Provide the (X, Y) coordinate of the cell's center where the given text is located.  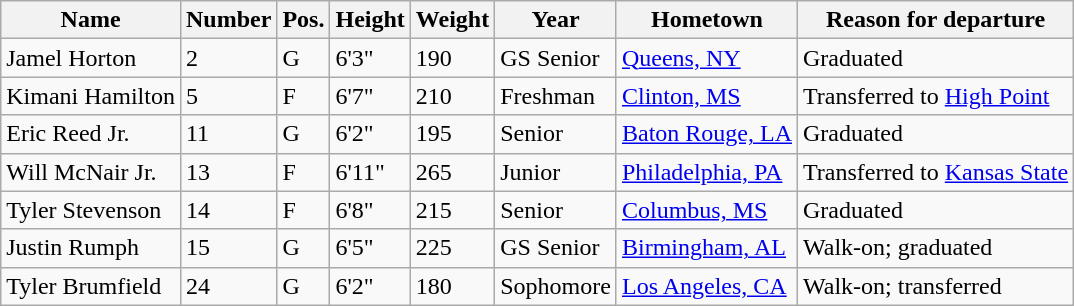
Sophomore (556, 286)
Transferred to Kansas State (936, 172)
Baton Rouge, LA (706, 134)
Walk-on; transferred (936, 286)
225 (452, 248)
195 (452, 134)
Birmingham, AL (706, 248)
Junior (556, 172)
Tyler Brumfield (91, 286)
Freshman (556, 96)
24 (228, 286)
Los Angeles, CA (706, 286)
Name (91, 20)
Pos. (304, 20)
6'11" (370, 172)
Kimani Hamilton (91, 96)
265 (452, 172)
Clinton, MS (706, 96)
180 (452, 286)
215 (452, 210)
Philadelphia, PA (706, 172)
210 (452, 96)
Justin Rumph (91, 248)
13 (228, 172)
Jamel Horton (91, 58)
2 (228, 58)
14 (228, 210)
Hometown (706, 20)
Reason for departure (936, 20)
Will McNair Jr. (91, 172)
Weight (452, 20)
Eric Reed Jr. (91, 134)
Queens, NY (706, 58)
6'5" (370, 248)
6'8" (370, 210)
Transferred to High Point (936, 96)
Year (556, 20)
Columbus, MS (706, 210)
5 (228, 96)
15 (228, 248)
190 (452, 58)
6'7" (370, 96)
Tyler Stevenson (91, 210)
6'3" (370, 58)
Height (370, 20)
Walk-on; graduated (936, 248)
Number (228, 20)
11 (228, 134)
